Identify which cell holds the provided text, then report its (x, y) central coordinate. 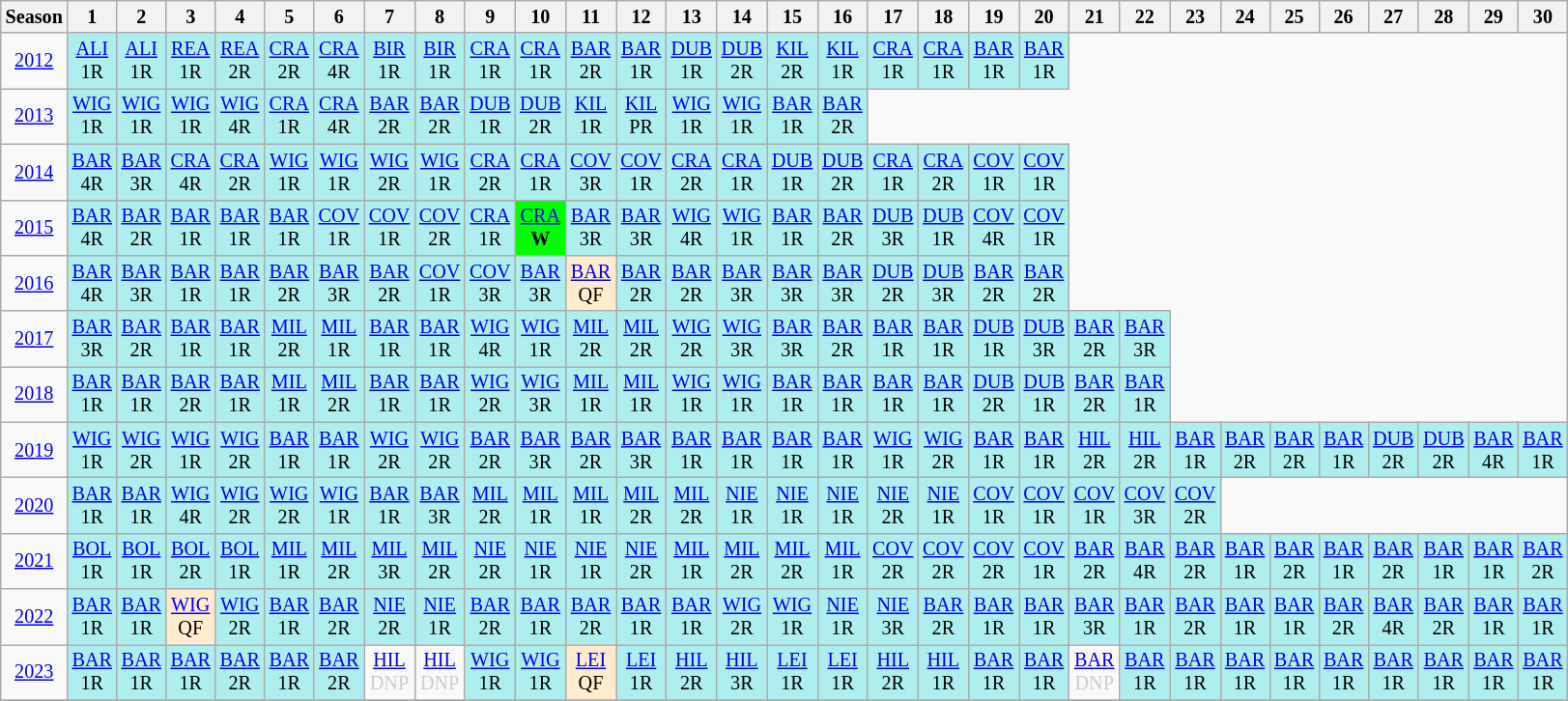
3 (191, 17)
REA2R (240, 61)
2 (141, 17)
11 (590, 17)
12 (641, 17)
2019 (35, 450)
2014 (35, 172)
29 (1494, 17)
2012 (35, 61)
25 (1295, 17)
2020 (35, 506)
2017 (35, 339)
7 (389, 17)
19 (993, 17)
15 (792, 17)
BARQF (590, 284)
28 (1443, 17)
24 (1244, 17)
18 (943, 17)
NIE3R (893, 617)
HIL3R (742, 673)
BOL2R (191, 561)
KILPR (641, 117)
9 (490, 17)
14 (742, 17)
2015 (35, 228)
26 (1343, 17)
16 (842, 17)
LEIQF (590, 673)
6 (339, 17)
10 (540, 17)
30 (1542, 17)
2016 (35, 284)
Season (35, 17)
22 (1145, 17)
REA1R (191, 61)
2018 (35, 395)
2023 (35, 673)
2021 (35, 561)
HIL1R (943, 673)
WIGQF (191, 617)
COV4R (993, 228)
CRAW (540, 228)
21 (1095, 17)
5 (290, 17)
BARDNP (1095, 673)
13 (692, 17)
4 (240, 17)
20 (1044, 17)
27 (1393, 17)
23 (1195, 17)
KIL2R (792, 61)
8 (440, 17)
1 (93, 17)
2013 (35, 117)
17 (893, 17)
2022 (35, 617)
MIL3R (389, 561)
